Determine the (X, Y) coordinate at the center of the cell enclosing the given text.  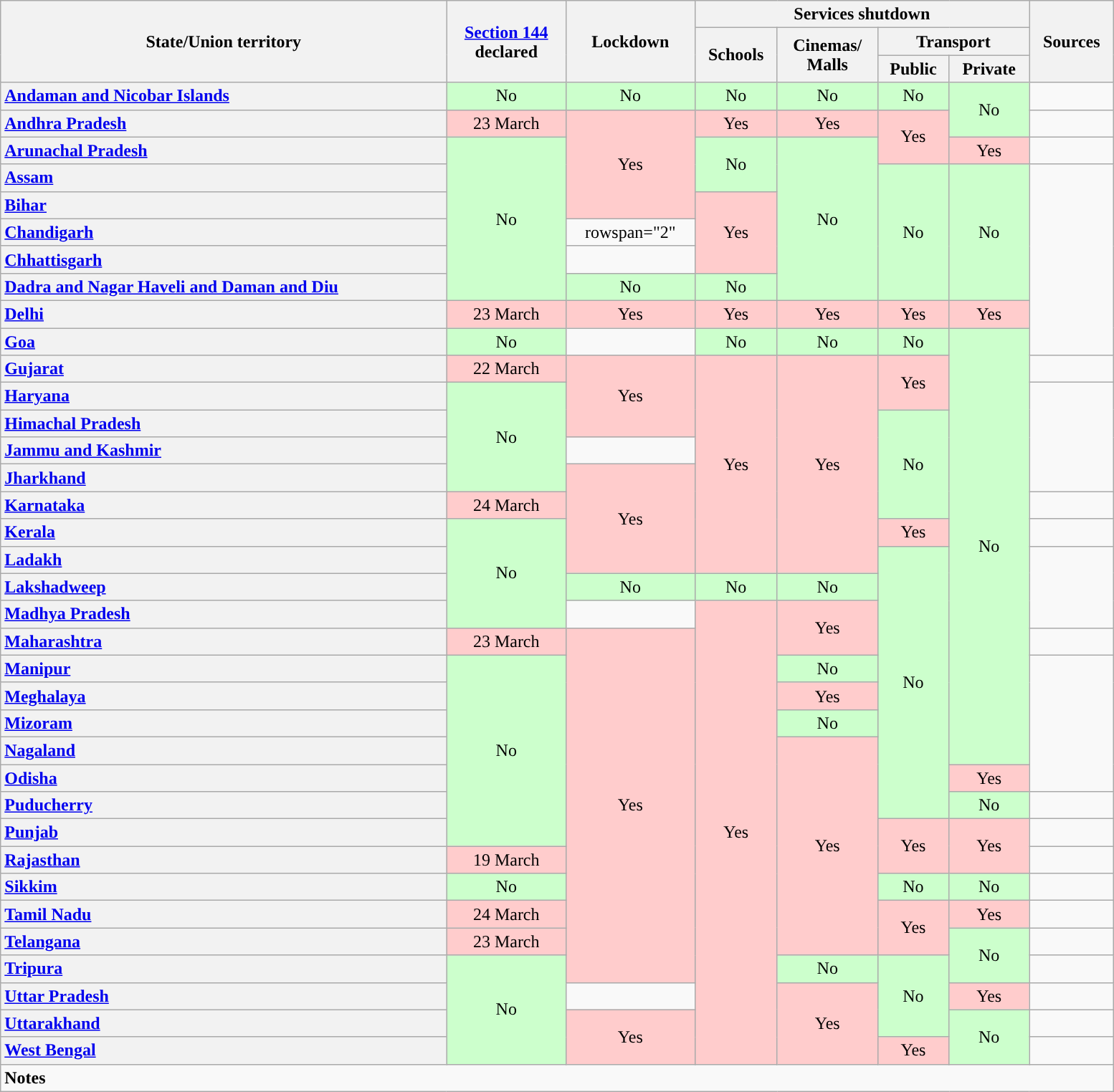
Himachal Pradesh (224, 423)
Maharashtra (224, 641)
Ladakh (224, 560)
Nagaland (224, 750)
Uttarakhand (224, 1023)
Goa (224, 342)
Gujarat (224, 369)
Andhra Pradesh (224, 123)
West Bengal (224, 1050)
Private (989, 69)
Punjab (224, 833)
Public (913, 69)
22 March (506, 369)
Schools (735, 55)
Lakshadweep (224, 587)
Transport (953, 42)
Telangana (224, 942)
Manipur (224, 669)
Chhattisgarh (224, 259)
Sources (1072, 42)
rowspan="2" (631, 232)
Delhi (224, 314)
Tripura (224, 969)
Haryana (224, 396)
Kerala (224, 532)
Services shutdown (862, 14)
Section 144declared (506, 42)
State/Union territory (224, 42)
Odisha (224, 777)
Rajasthan (224, 860)
Chandigarh (224, 232)
Andaman and Nicobar Islands (224, 96)
Puducherry (224, 805)
19 March (506, 860)
Uttar Pradesh (224, 996)
Arunachal Pradesh (224, 150)
Sikkim (224, 887)
Tamil Nadu (224, 914)
Cinemas/Malls (827, 55)
Notes (558, 1078)
Assam (224, 178)
Mizoram (224, 723)
Bihar (224, 205)
Lockdown (631, 42)
Karnataka (224, 505)
Meghalaya (224, 696)
Jharkhand (224, 478)
Dadra and Nagar Haveli and Daman and Diu (224, 287)
Jammu and Kashmir (224, 451)
Madhya Pradesh (224, 614)
